Return (X, Y) of the center of cell containing provided text 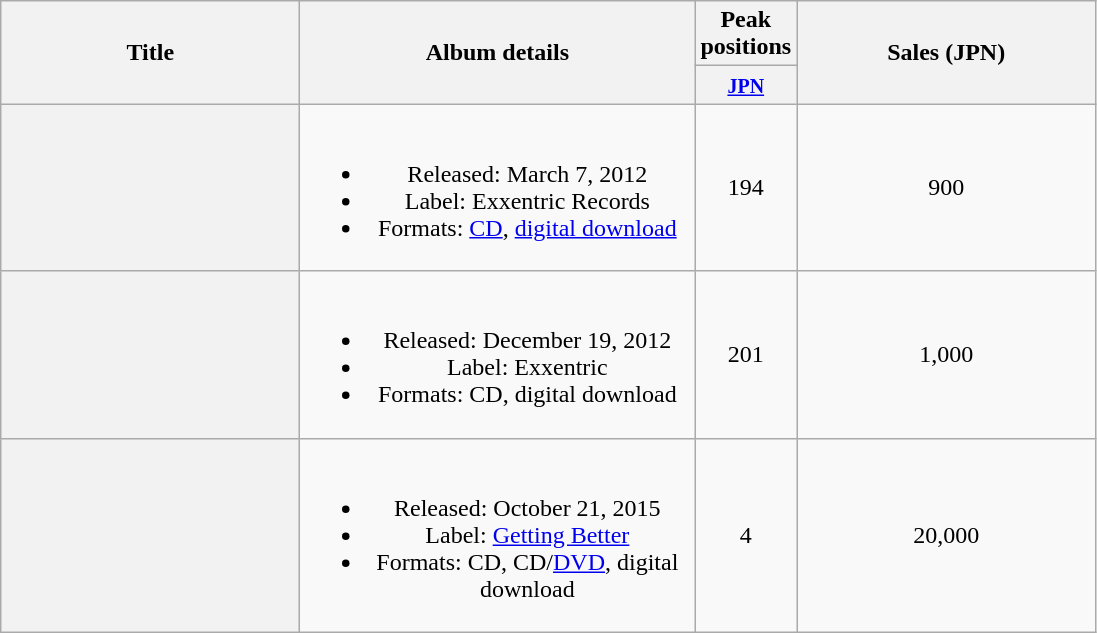
Sales (JPN) (946, 52)
20,000 (946, 535)
Album details (498, 52)
194 (746, 188)
Released: March 7, 2012 Label: Exxentric RecordsFormats: CD, digital download (498, 188)
4 (746, 535)
Peak positions (746, 34)
1,000 (946, 354)
Released: October 21, 2015 Label: Getting BetterFormats: CD, CD/DVD, digital download (498, 535)
JPN (746, 85)
900 (946, 188)
Title (150, 52)
201 (746, 354)
Released: December 19, 2012 Label: ExxentricFormats: CD, digital download (498, 354)
